Extract the (x, y) coordinate from the center of the cell holding the provided text.  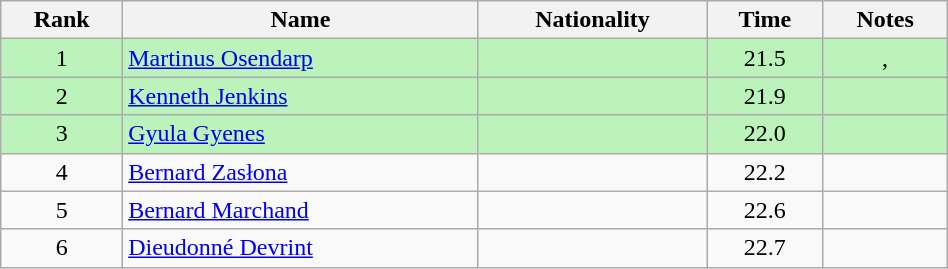
Kenneth Jenkins (301, 96)
Dieudonné Devrint (301, 248)
22.6 (765, 210)
Bernard Marchand (301, 210)
2 (62, 96)
5 (62, 210)
22.2 (765, 172)
3 (62, 134)
Name (301, 20)
21.9 (765, 96)
22.7 (765, 248)
1 (62, 58)
Gyula Gyenes (301, 134)
4 (62, 172)
Nationality (592, 20)
, (885, 58)
Bernard Zasłona (301, 172)
Time (765, 20)
6 (62, 248)
22.0 (765, 134)
21.5 (765, 58)
Notes (885, 20)
Rank (62, 20)
Martinus Osendarp (301, 58)
